Capture the cell that displays the provided text and extract its [X, Y] central coordinate. 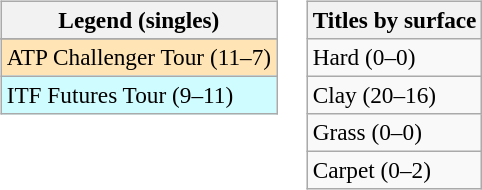
ITF Futures Tour (9–11) [138, 95]
Grass (0–0) [394, 133]
Legend (singles) [138, 20]
ATP Challenger Tour (11–7) [138, 57]
Titles by surface [394, 20]
Carpet (0–2) [394, 171]
Clay (20–16) [394, 95]
Hard (0–0) [394, 57]
